Output the [x, y] coordinate of the center of the cell containing the given text.  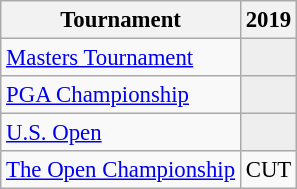
CUT [268, 170]
2019 [268, 20]
U.S. Open [121, 133]
Masters Tournament [121, 58]
The Open Championship [121, 170]
PGA Championship [121, 95]
Tournament [121, 20]
